Identify which cell holds the provided text, then report its (X, Y) central coordinate. 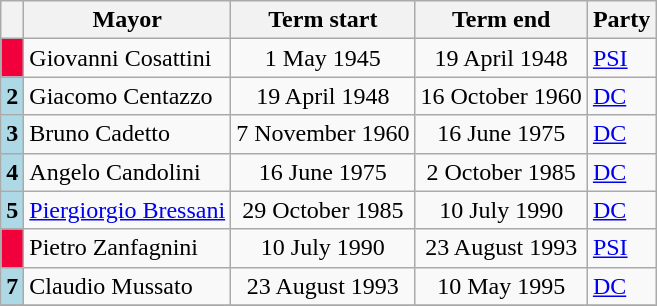
Term end (501, 20)
16 October 1960 (501, 96)
3 (12, 134)
Party (621, 20)
Piergiorgio Bressani (128, 210)
5 (12, 210)
2 (12, 96)
Giacomo Centazzo (128, 96)
Angelo Candolini (128, 172)
Bruno Cadetto (128, 134)
7 (12, 286)
Pietro Zanfagnini (128, 248)
Giovanni Cosattini (128, 58)
1 May 1945 (323, 58)
Mayor (128, 20)
10 May 1995 (501, 286)
7 November 1960 (323, 134)
29 October 1985 (323, 210)
4 (12, 172)
2 October 1985 (501, 172)
Term start (323, 20)
Claudio Mussato (128, 286)
